Locate the cell with the specified text and output its (X, Y) center coordinate. 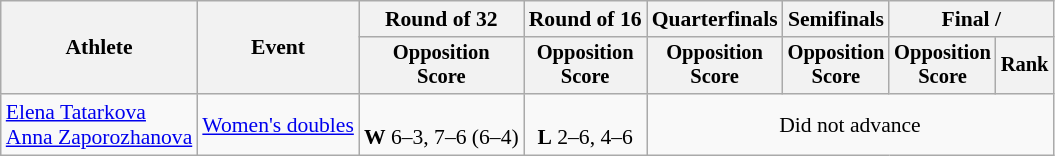
Athlete (100, 48)
Semifinals (836, 19)
Rank (1025, 66)
L 2–6, 4–6 (586, 124)
Round of 32 (442, 19)
W 6–3, 7–6 (6–4) (442, 124)
Event (278, 48)
Elena TatarkovaAnna Zaporozhanova (100, 124)
Final / (971, 19)
Women's doubles (278, 124)
Did not advance (850, 124)
Quarterfinals (715, 19)
Round of 16 (586, 19)
